Search for the cell housing the specified text and yield its [X, Y] center coordinate. 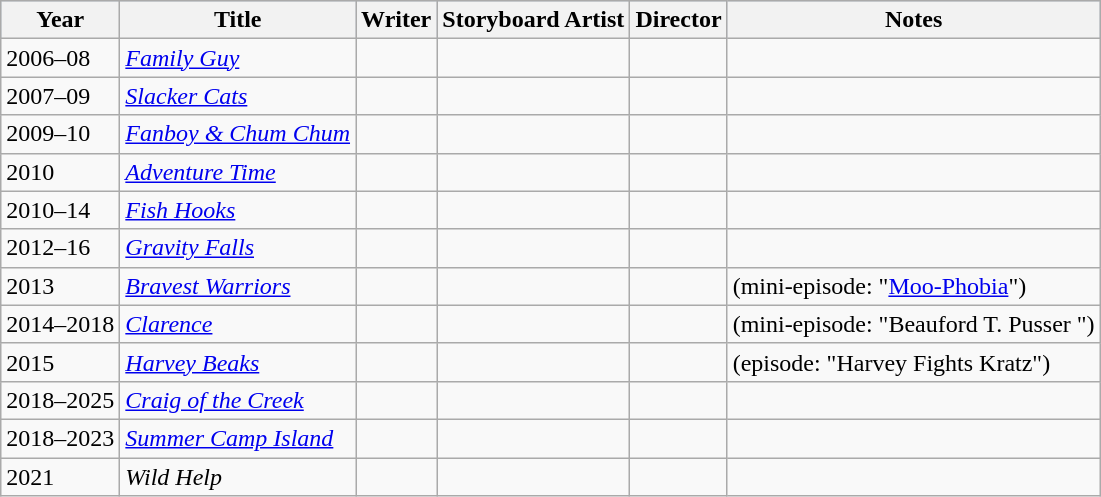
Wild Help [238, 477]
Adventure Time [238, 172]
2021 [60, 477]
2009–10 [60, 134]
2012–16 [60, 248]
Summer Camp Island [238, 438]
(episode: "Harvey Fights Kratz") [914, 362]
2013 [60, 286]
Title [238, 20]
(mini-episode: "Moo-Phobia") [914, 286]
Writer [396, 20]
2015 [60, 362]
(mini-episode: "Beauford T. Pusser ") [914, 324]
Harvey Beaks [238, 362]
2010 [60, 172]
Storyboard Artist [534, 20]
2010–14 [60, 210]
2018–2025 [60, 400]
Slacker Cats [238, 96]
2007–09 [60, 96]
Fish Hooks [238, 210]
Fanboy & Chum Chum [238, 134]
Notes [914, 20]
Family Guy [238, 58]
Year [60, 20]
Clarence [238, 324]
2006–08 [60, 58]
2018–2023 [60, 438]
2014–2018 [60, 324]
Craig of the Creek [238, 400]
Bravest Warriors [238, 286]
Director [678, 20]
Gravity Falls [238, 248]
